Scan for the cell matching the given text and deliver its [X, Y] coordinate at center. 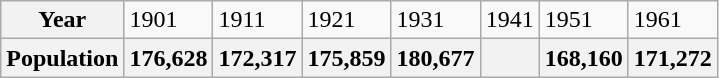
Population [62, 58]
1961 [672, 20]
180,677 [436, 58]
1951 [584, 20]
1931 [436, 20]
176,628 [168, 58]
171,272 [672, 58]
1921 [346, 20]
1901 [168, 20]
172,317 [258, 58]
175,859 [346, 58]
168,160 [584, 58]
1941 [510, 20]
1911 [258, 20]
Year [62, 20]
